Identify which cell holds the provided text, then report its (X, Y) central coordinate. 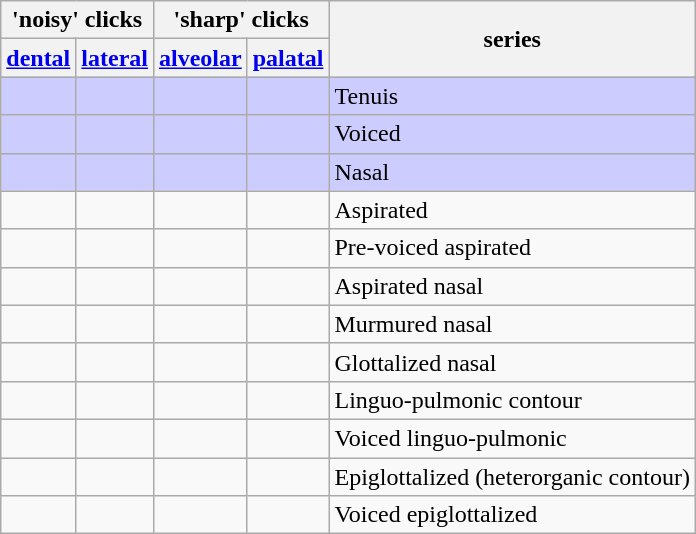
Murmured nasal (512, 324)
Glottalized nasal (512, 362)
Voiced epiglottalized (512, 515)
alveolar (201, 58)
Voiced (512, 134)
series (512, 39)
Pre-voiced aspirated (512, 248)
Aspirated nasal (512, 286)
Tenuis (512, 96)
Voiced linguo-pulmonic (512, 438)
palatal (288, 58)
'sharp' clicks (242, 20)
dental (38, 58)
Linguo-pulmonic contour (512, 400)
Nasal (512, 172)
Epiglottalized (heterorganic contour) (512, 477)
Aspirated (512, 210)
'noisy' clicks (78, 20)
lateral (115, 58)
